Find where the given text appears and provide that cell's center as [x, y] coordinate. 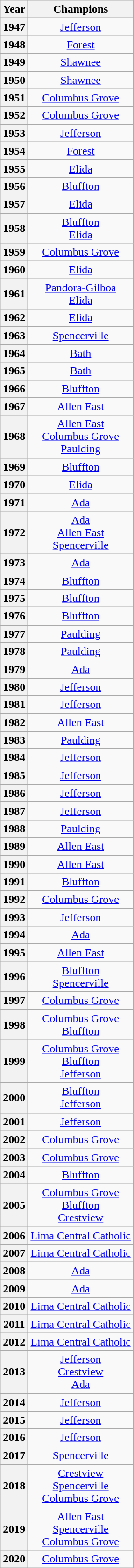
1971 [14, 502]
1981 [14, 705]
1998 [14, 1025]
1985 [14, 775]
1997 [14, 1001]
1956 [14, 186]
2020 [14, 1559]
1974 [14, 580]
Columbus GroveBlufftonCrestview [81, 1205]
1976 [14, 616]
1989 [14, 846]
1951 [14, 98]
2007 [14, 1253]
2017 [14, 1455]
AdaAllen EastSpencerville [81, 532]
1953 [14, 133]
1963 [14, 336]
2000 [14, 1097]
2008 [14, 1271]
BlufftonJefferson [81, 1097]
Pandora-GilboaElida [81, 294]
1977 [14, 634]
BlufftonSpencerville [81, 976]
1948 [14, 45]
1949 [14, 62]
2011 [14, 1324]
1995 [14, 953]
1994 [14, 935]
2004 [14, 1175]
1988 [14, 828]
1947 [14, 27]
2019 [14, 1528]
1960 [14, 270]
1966 [14, 389]
1999 [14, 1061]
1993 [14, 917]
1978 [14, 652]
1955 [14, 168]
1980 [14, 687]
2018 [14, 1486]
1996 [14, 976]
1969 [14, 467]
2015 [14, 1420]
1991 [14, 882]
1954 [14, 151]
1984 [14, 758]
1964 [14, 353]
2013 [14, 1372]
2012 [14, 1342]
Allen EastColumbus GrovePaulding [81, 437]
1950 [14, 80]
1992 [14, 900]
1982 [14, 722]
1967 [14, 406]
1970 [14, 485]
1959 [14, 252]
2016 [14, 1438]
1986 [14, 793]
1979 [14, 669]
JeffersonCrestviewAda [81, 1372]
1958 [14, 228]
1961 [14, 294]
1968 [14, 437]
1990 [14, 864]
2014 [14, 1402]
1987 [14, 811]
Champions [81, 9]
1975 [14, 599]
1965 [14, 371]
2009 [14, 1289]
2005 [14, 1205]
1972 [14, 532]
1983 [14, 740]
Year [14, 9]
Allen EastSpencervilleColumbus Grove [81, 1528]
2001 [14, 1122]
1952 [14, 115]
Columbus GroveBluffton [81, 1025]
2010 [14, 1306]
2006 [14, 1236]
BlufftonElida [81, 228]
Columbus GroveBlufftonJefferson [81, 1061]
CrestviewSpencervilleColumbus Grove [81, 1486]
1973 [14, 563]
1957 [14, 204]
1962 [14, 318]
2003 [14, 1157]
2002 [14, 1139]
